From the cell containing the given text, extract its center point as [X, Y] coordinate. 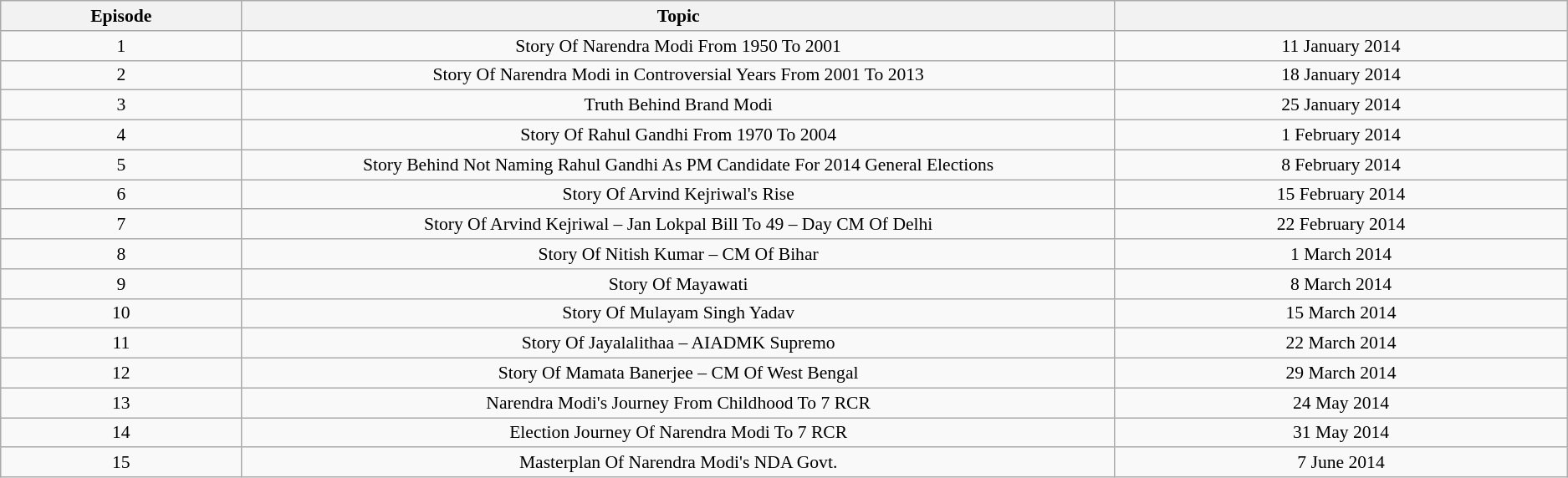
Story Of Narendra Modi in Controversial Years From 2001 To 2013 [679, 75]
1 [121, 46]
31 May 2014 [1341, 433]
11 January 2014 [1341, 46]
Narendra Modi's Journey From Childhood To 7 RCR [679, 403]
13 [121, 403]
Story Of Rahul Gandhi From 1970 To 2004 [679, 135]
2 [121, 75]
22 February 2014 [1341, 225]
7 June 2014 [1341, 463]
5 [121, 165]
7 [121, 225]
6 [121, 195]
1 March 2014 [1341, 254]
11 [121, 343]
8 [121, 254]
18 January 2014 [1341, 75]
Story Of Mulayam Singh Yadav [679, 313]
9 [121, 284]
Story Of Mamata Banerjee – CM Of West Bengal [679, 374]
25 January 2014 [1341, 105]
Episode [121, 16]
14 [121, 433]
8 February 2014 [1341, 165]
3 [121, 105]
15 February 2014 [1341, 195]
24 May 2014 [1341, 403]
29 March 2014 [1341, 374]
4 [121, 135]
Story Of Jayalalithaa – AIADMK Supremo [679, 343]
Story Of Narendra Modi From 1950 To 2001 [679, 46]
8 March 2014 [1341, 284]
Story Behind Not Naming Rahul Gandhi As PM Candidate For 2014 General Elections [679, 165]
Story Of Arvind Kejriwal's Rise [679, 195]
15 [121, 463]
Story Of Arvind Kejriwal – Jan Lokpal Bill To 49 – Day CM Of Delhi [679, 225]
22 March 2014 [1341, 343]
Story Of Mayawati [679, 284]
15 March 2014 [1341, 313]
1 February 2014 [1341, 135]
Topic [679, 16]
Masterplan Of Narendra Modi's NDA Govt. [679, 463]
10 [121, 313]
Truth Behind Brand Modi [679, 105]
12 [121, 374]
Story Of Nitish Kumar – CM Of Bihar [679, 254]
Election Journey Of Narendra Modi To 7 RCR [679, 433]
